Identify which cell holds the provided text, then report its (X, Y) central coordinate. 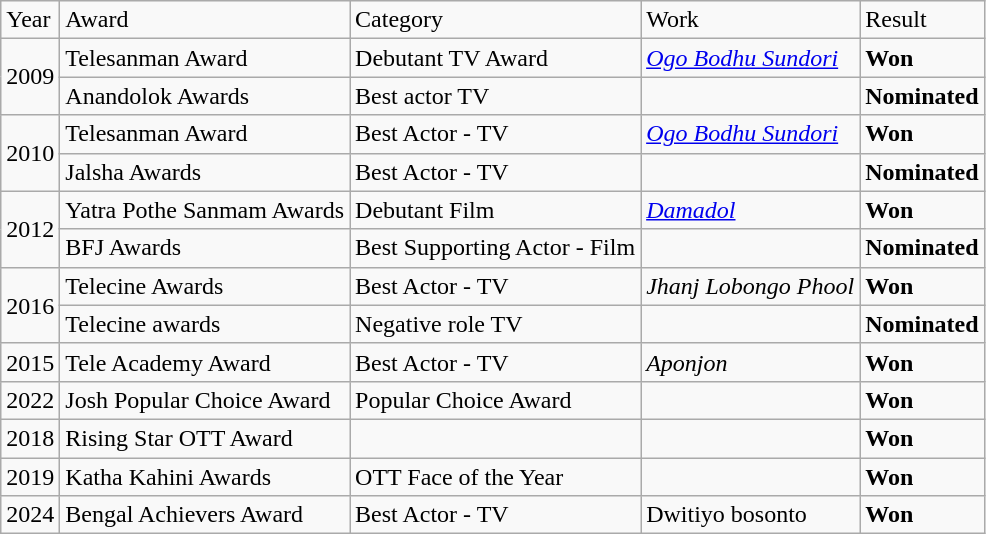
Rising Star OTT Award (205, 438)
2012 (30, 229)
Anandolok Awards (205, 96)
Award (205, 20)
2019 (30, 477)
2016 (30, 305)
Result (922, 20)
2018 (30, 438)
Debutant Film (496, 210)
2024 (30, 515)
Dwitiyo bosonto (750, 515)
Katha Kahini Awards (205, 477)
Best Supporting Actor - Film (496, 248)
Best actor TV (496, 96)
Year (30, 20)
Damadol (750, 210)
2010 (30, 153)
Aponjon (750, 362)
Telecine awards (205, 324)
2015 (30, 362)
Negative role TV (496, 324)
Bengal Achievers Award (205, 515)
Tele Academy Award (205, 362)
Jhanj Lobongo Phool (750, 286)
2022 (30, 400)
Jalsha Awards (205, 172)
Yatra Pothe Sanmam Awards (205, 210)
OTT Face of the Year (496, 477)
Debutant TV Award (496, 58)
Telecine Awards (205, 286)
Josh Popular Choice Award (205, 400)
Popular Choice Award (496, 400)
2009 (30, 77)
Category (496, 20)
BFJ Awards (205, 248)
Work (750, 20)
